From the cell containing the given text, extract its center point as (x, y) coordinate. 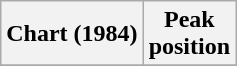
Chart (1984) (72, 34)
Peakposition (189, 34)
